Extract the [X, Y] coordinate from the center of the cell holding the provided text.  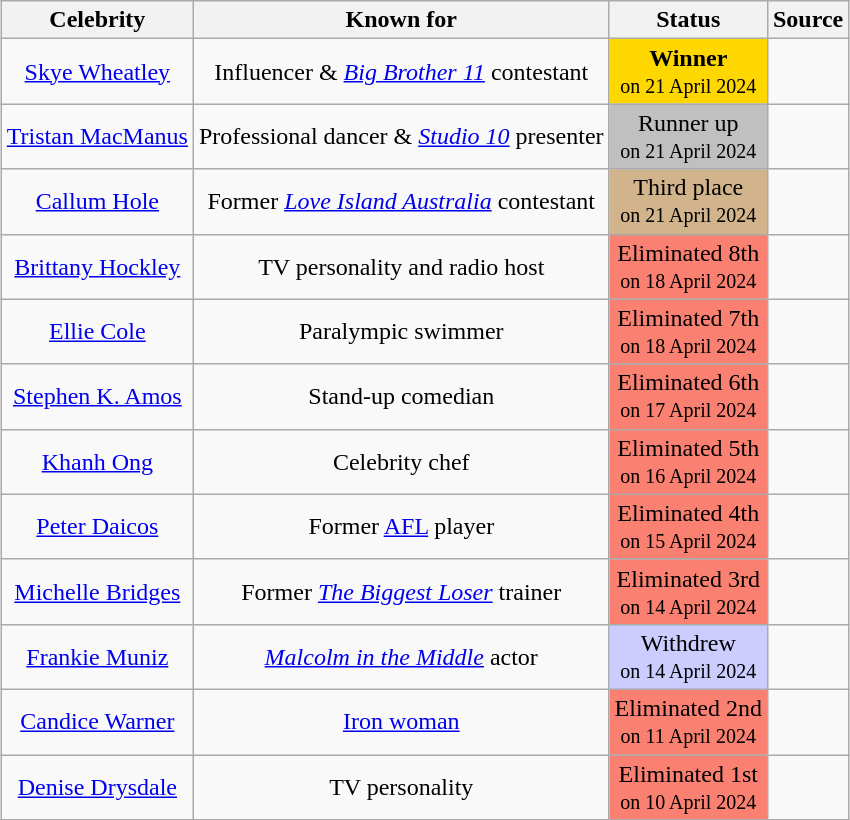
Runner upon 21 April 2024 [688, 136]
Eliminated 4th on 15 April 2024 [688, 526]
Celebrity chef [401, 462]
Status [688, 20]
Celebrity [97, 20]
Stephen K. Amos [97, 396]
Iron woman [401, 722]
Influencer & Big Brother 11 contestant [401, 72]
Stand-up comedian [401, 396]
Withdrew on 14 April 2024 [688, 656]
Eliminated 1st on 10 April 2024 [688, 786]
Known for [401, 20]
Denise Drysdale [97, 786]
Eliminated 7th on 18 April 2024 [688, 332]
Former The Biggest Loser trainer [401, 592]
Eliminated 8th on 18 April 2024 [688, 266]
Eliminated 6th on 17 April 2024 [688, 396]
Skye Wheatley [97, 72]
Winneron 21 April 2024 [688, 72]
Third placeon 21 April 2024 [688, 202]
Professional dancer & Studio 10 presenter [401, 136]
Tristan MacManus [97, 136]
Paralympic swimmer [401, 332]
Eliminated 3rd on 14 April 2024 [688, 592]
Eliminated 2nd on 11 April 2024 [688, 722]
Callum Hole [97, 202]
Eliminated 5th on 16 April 2024 [688, 462]
TV personality and radio host [401, 266]
TV personality [401, 786]
Frankie Muniz [97, 656]
Michelle Bridges [97, 592]
Source [808, 20]
Khanh Ong [97, 462]
Brittany Hockley [97, 266]
Peter Daicos [97, 526]
Candice Warner [97, 722]
Former Love Island Australia contestant [401, 202]
Malcolm in the Middle actor [401, 656]
Ellie Cole [97, 332]
Former AFL player [401, 526]
